From the cell containing the given text, extract its center point as [X, Y] coordinate. 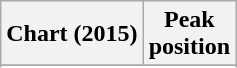
Peakposition [189, 34]
Chart (2015) [72, 34]
